Scan for the cell matching the given text and deliver its (x, y) coordinate at center. 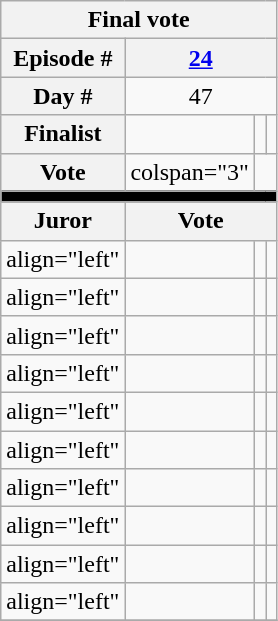
Day # (63, 96)
Episode # (63, 58)
Final vote (139, 20)
colspan="3" (190, 172)
Finalist (63, 134)
Juror (63, 221)
47 (201, 96)
24 (201, 58)
